Return [X, Y] of the center of cell containing provided text 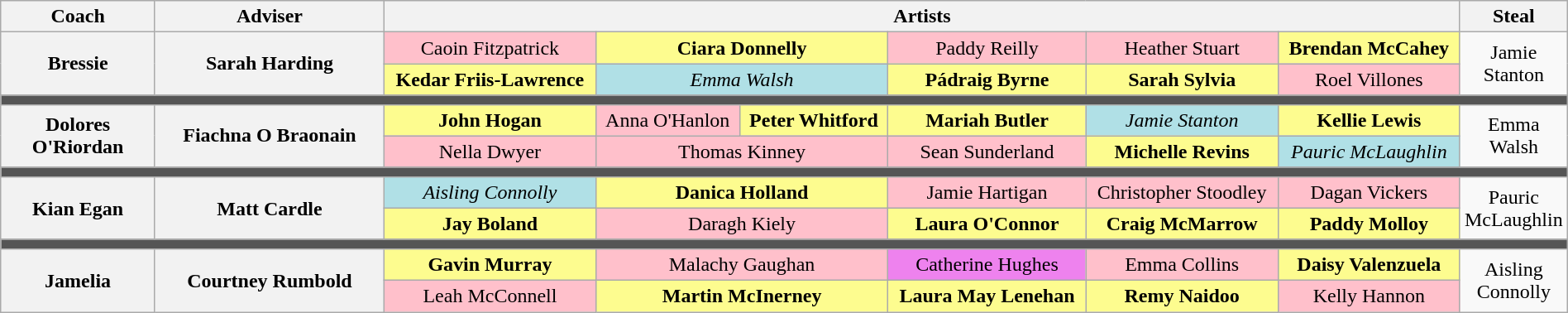
Fiachna O Braonain [270, 136]
Sarah Harding [270, 64]
Pádraig Byrne [987, 79]
Anna O'Hanlon [667, 120]
Laura May Lenehan [987, 296]
Daisy Valenzuela [1369, 264]
Catherine Hughes [987, 264]
Martin McInerney [741, 296]
Christopher Stoodley [1182, 192]
Craig McMarrow [1182, 224]
Heather Stuart [1182, 48]
Paddy Molloy [1369, 224]
Sean Sunderland [987, 152]
Caoin Fitzpatrick [490, 48]
Thomas Kinney [741, 152]
Gavin Murray [490, 264]
Jamie Hartigan [987, 192]
Roel Villones [1369, 79]
Danica Holland [741, 192]
Sarah Sylvia [1182, 79]
Kedar Friis-Lawrence [490, 79]
Leah McConnell [490, 296]
Dolores O'Riordan [78, 136]
Coach [78, 17]
Remy Naidoo [1182, 296]
Jay Boland [490, 224]
Ciara Donnelly [741, 48]
Laura O'Connor [987, 224]
Courtney Rumbold [270, 280]
Nella Dwyer [490, 152]
Matt Cardle [270, 208]
Mariah Butler [987, 120]
Brendan McCahey [1369, 48]
Adviser [270, 17]
Artists [921, 17]
Paddy Reilly [987, 48]
Daragh Kiely [741, 224]
Malachy Gaughan [741, 264]
Jamelia [78, 280]
Michelle Revins [1182, 152]
Bressie [78, 64]
Steal [1513, 17]
John Hogan [490, 120]
Dagan Vickers [1369, 192]
Kellie Lewis [1369, 120]
Kelly Hannon [1369, 296]
Peter Whitford [814, 120]
Kian Egan [78, 208]
Emma Collins [1182, 264]
